Detect which cell encompasses the target text, then output its (X, Y) center coordinate. 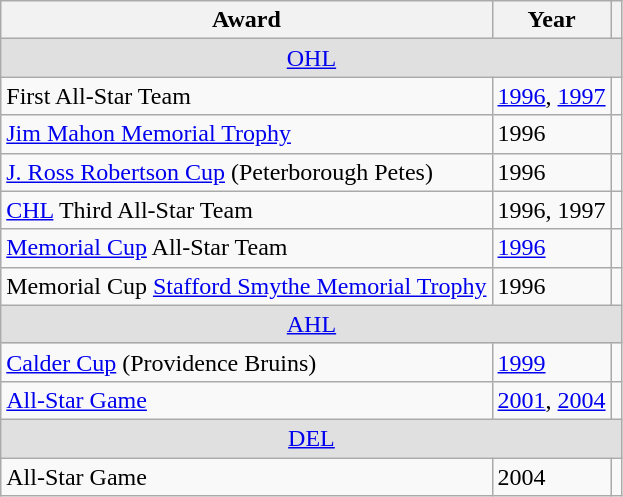
2001, 2004 (552, 400)
Calder Cup (Providence Bruins) (246, 362)
Memorial Cup Stafford Smythe Memorial Trophy (246, 286)
2004 (552, 477)
AHL (312, 324)
Memorial Cup All-Star Team (246, 248)
J. Ross Robertson Cup (Peterborough Petes) (246, 172)
DEL (312, 438)
Year (552, 20)
CHL Third All-Star Team (246, 210)
First All-Star Team (246, 96)
OHL (312, 58)
1999 (552, 362)
Jim Mahon Memorial Trophy (246, 134)
Award (246, 20)
